Return the [X, Y] coordinate for the center point of the cell that contains the specified text.  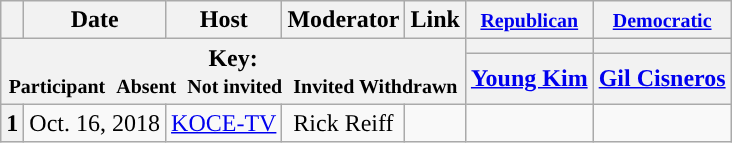
KOCE-TV [224, 123]
1 [12, 123]
Host [224, 20]
Date [95, 20]
Gil Cisneros [662, 78]
Link [435, 20]
Key: Participant Absent Not invited Invited Withdrawn [234, 72]
Democratic [662, 20]
Moderator [344, 20]
Rick Reiff [344, 123]
Republican [529, 20]
Oct. 16, 2018 [95, 123]
Young Kim [529, 78]
